Search for the cell housing the specified text and yield its [X, Y] center coordinate. 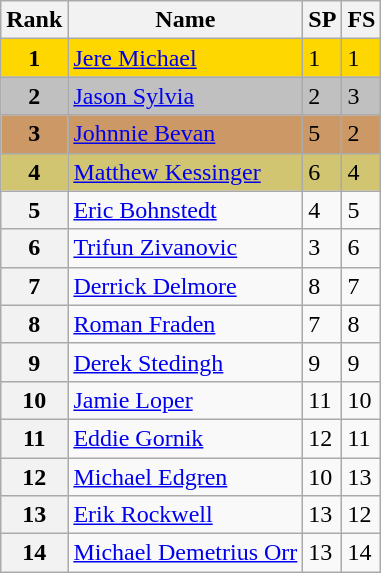
SP [322, 20]
Jason Sylvia [186, 96]
Trifun Zivanovic [186, 248]
Matthew Kessinger [186, 172]
Jamie Loper [186, 400]
Jere Michael [186, 58]
Eric Bohnstedt [186, 210]
Michael Demetrius Orr [186, 553]
Derrick Delmore [186, 286]
Name [186, 20]
Eddie Gornik [186, 438]
Rank [34, 20]
Erik Rockwell [186, 515]
Johnnie Bevan [186, 134]
Roman Fraden [186, 324]
Michael Edgren [186, 477]
Derek Stedingh [186, 362]
FS [362, 20]
